Locate the cell with the specified text and output its [X, Y] center coordinate. 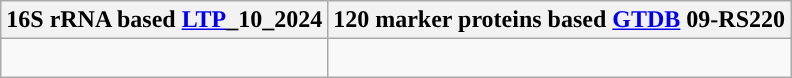
120 marker proteins based GTDB 09-RS220 [560, 20]
16S rRNA based LTP_10_2024 [164, 20]
